Determine the [x, y] coordinate at the center of the cell enclosing the given text.  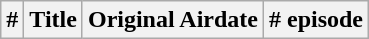
Original Airdate [172, 20]
# episode [316, 20]
Title [54, 20]
# [12, 20]
